Provide the [X, Y] coordinate of the cell's center where the given text is located.  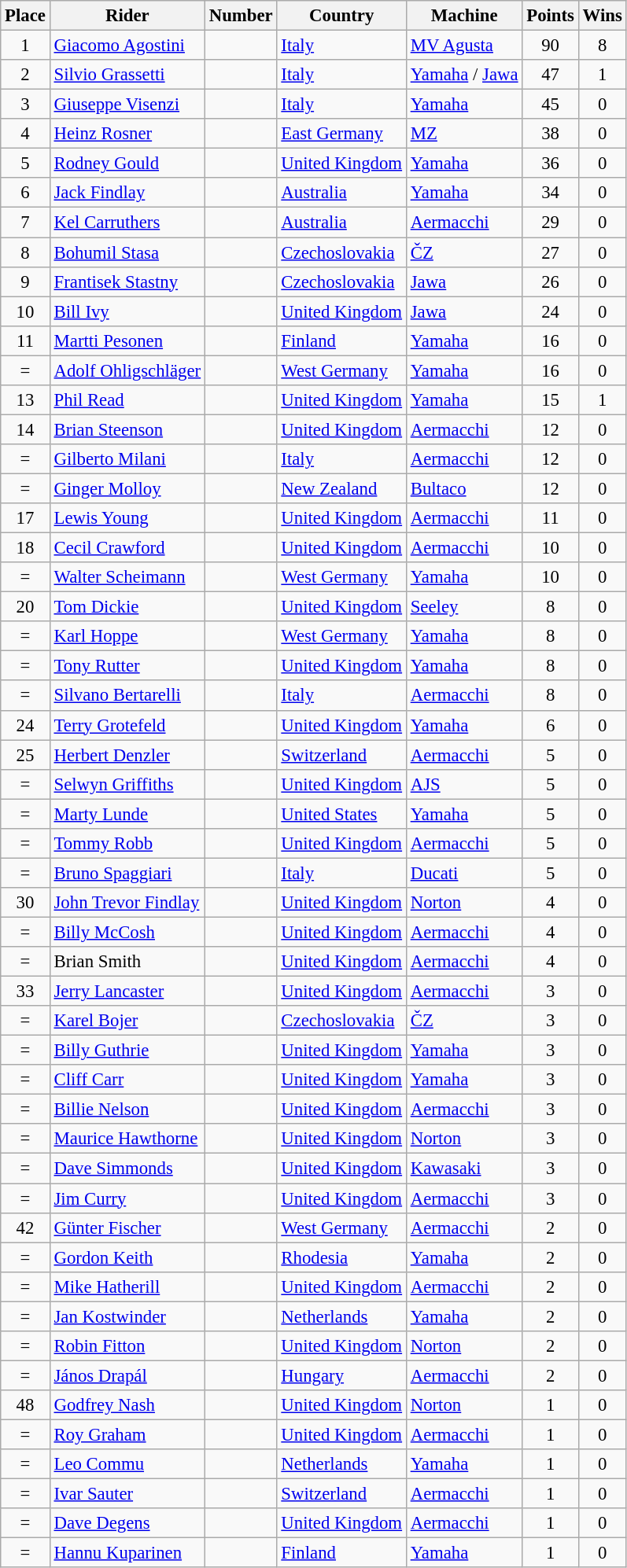
Tommy Robb [127, 844]
Yamaha / Jawa [464, 75]
Billie Nelson [127, 1110]
45 [551, 105]
38 [551, 134]
7 [25, 223]
Wins [603, 16]
Ginger Molloy [127, 488]
John Trevor Findlay [127, 903]
15 [551, 400]
18 [25, 548]
Silvano Bertarelli [127, 696]
Seeley [464, 607]
Hannu Kuparinen [127, 1553]
Dave Simmonds [127, 1169]
Brian Smith [127, 962]
Maurice Hawthorne [127, 1139]
30 [25, 903]
Rhodesia [341, 1257]
Phil Read [127, 400]
Jerry Lancaster [127, 992]
Kawasaki [464, 1169]
Tom Dickie [127, 607]
New Zealand [341, 488]
Rodney Gould [127, 164]
Heinz Rosner [127, 134]
Silvio Grassetti [127, 75]
20 [25, 607]
Roy Graham [127, 1434]
Cliff Carr [127, 1080]
Rider [127, 16]
AJS [464, 784]
Dave Degens [127, 1523]
13 [25, 400]
Number [241, 16]
14 [25, 429]
Machine [464, 16]
90 [551, 46]
MV Agusta [464, 46]
25 [25, 755]
East Germany [341, 134]
Hungary [341, 1375]
Robin Fitton [127, 1346]
Herbert Denzler [127, 755]
Billy Guthrie [127, 1051]
Kel Carruthers [127, 223]
33 [25, 992]
Jack Findlay [127, 193]
Gordon Keith [127, 1257]
Place [25, 16]
Jan Kostwinder [127, 1316]
47 [551, 75]
Marty Lunde [127, 814]
Bultaco [464, 488]
Godfrey Nash [127, 1405]
Bruno Spaggiari [127, 873]
Bohumil Stasa [127, 252]
Gilberto Milani [127, 459]
Ducati [464, 873]
26 [551, 282]
Terry Grotefeld [127, 725]
Leo Commu [127, 1464]
United States [341, 814]
9 [25, 282]
Cecil Crawford [127, 548]
Günter Fischer [127, 1228]
Billy McCosh [127, 932]
Selwyn Griffiths [127, 784]
Giacomo Agostini [127, 46]
MZ [464, 134]
Karel Bojer [127, 1021]
Ivar Sauter [127, 1494]
Lewis Young [127, 518]
29 [551, 223]
Tony Rutter [127, 666]
Giuseppe Visenzi [127, 105]
36 [551, 164]
Mike Hatherill [127, 1286]
Points [551, 16]
Bill Ivy [127, 311]
Walter Scheimann [127, 577]
Country [341, 16]
Karl Hoppe [127, 636]
Brian Steenson [127, 429]
27 [551, 252]
17 [25, 518]
42 [25, 1228]
Frantisek Stastny [127, 282]
34 [551, 193]
48 [25, 1405]
Adolf Ohligschläger [127, 370]
János Drapál [127, 1375]
Martti Pesonen [127, 340]
Jim Curry [127, 1198]
